Identify which cell holds the provided text, then report its (X, Y) central coordinate. 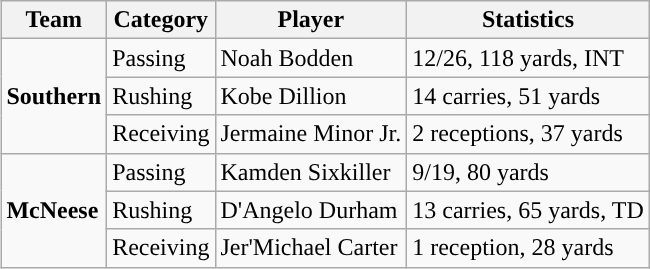
Statistics (528, 20)
Jermaine Minor Jr. (311, 134)
1 reception, 28 yards (528, 248)
14 carries, 51 yards (528, 96)
Kobe Dillion (311, 96)
Kamden Sixkiller (311, 172)
12/26, 118 yards, INT (528, 58)
13 carries, 65 yards, TD (528, 210)
McNeese (54, 210)
2 receptions, 37 yards (528, 134)
Jer'Michael Carter (311, 248)
Category (161, 20)
Team (54, 20)
Player (311, 20)
Noah Bodden (311, 58)
D'Angelo Durham (311, 210)
Southern (54, 96)
9/19, 80 yards (528, 172)
